Pinpoint the cell where the given text exists, returning its [x, y] midpoint coordinate. 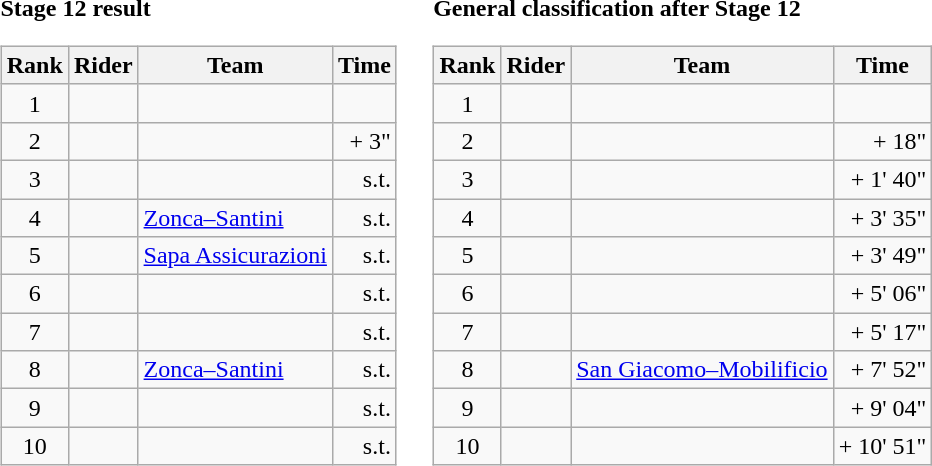
+ 3' 49" [882, 256]
Sapa Assicurazioni [235, 256]
San Giacomo–Mobilificio [702, 370]
+ 7' 52" [882, 370]
+ 1' 40" [882, 179]
+ 9' 04" [882, 408]
+ 3" [364, 141]
+ 5' 06" [882, 294]
+ 10' 51" [882, 446]
+ 18" [882, 141]
+ 3' 35" [882, 217]
+ 5' 17" [882, 332]
